Pinpoint the cell where the given text exists, returning its (x, y) midpoint coordinate. 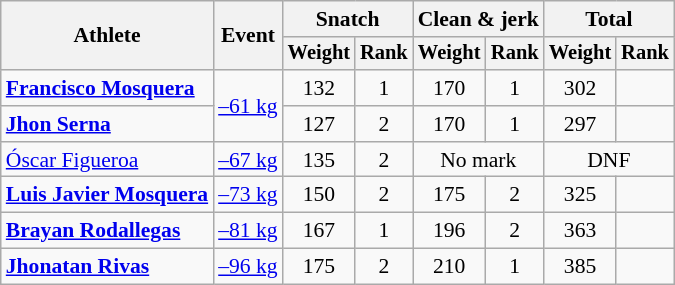
No mark (478, 160)
DNF (609, 160)
135 (319, 160)
–73 kg (248, 195)
302 (580, 88)
Luis Javier Mosquera (107, 195)
325 (580, 195)
Francisco Mosquera (107, 88)
–96 kg (248, 267)
150 (319, 195)
Snatch (348, 19)
210 (450, 267)
132 (319, 88)
167 (319, 231)
297 (580, 124)
–61 kg (248, 106)
Event (248, 36)
363 (580, 231)
Athlete (107, 36)
Brayan Rodallegas (107, 231)
Total (609, 19)
Óscar Figueroa (107, 160)
127 (319, 124)
–67 kg (248, 160)
385 (580, 267)
196 (450, 231)
Clean & jerk (478, 19)
Jhon Serna (107, 124)
–81 kg (248, 231)
Jhonatan Rivas (107, 267)
